Pinpoint the cell where the given text exists, returning its (X, Y) midpoint coordinate. 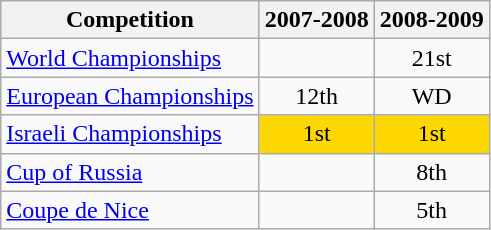
2008-2009 (432, 20)
2007-2008 (316, 20)
Coupe de Nice (130, 210)
21st (432, 58)
Cup of Russia (130, 172)
5th (432, 210)
8th (432, 172)
12th (316, 96)
WD (432, 96)
Competition (130, 20)
Israeli Championships (130, 134)
European Championships (130, 96)
World Championships (130, 58)
